Provide the [x, y] coordinate of the cell's center where the given text is located.  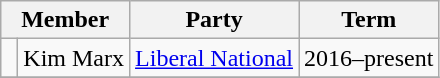
Party [214, 20]
Liberal National [214, 58]
2016–present [369, 58]
Member [66, 20]
Term [369, 20]
Kim Marx [74, 58]
